Identify which cell holds the provided text, then report its [x, y] central coordinate. 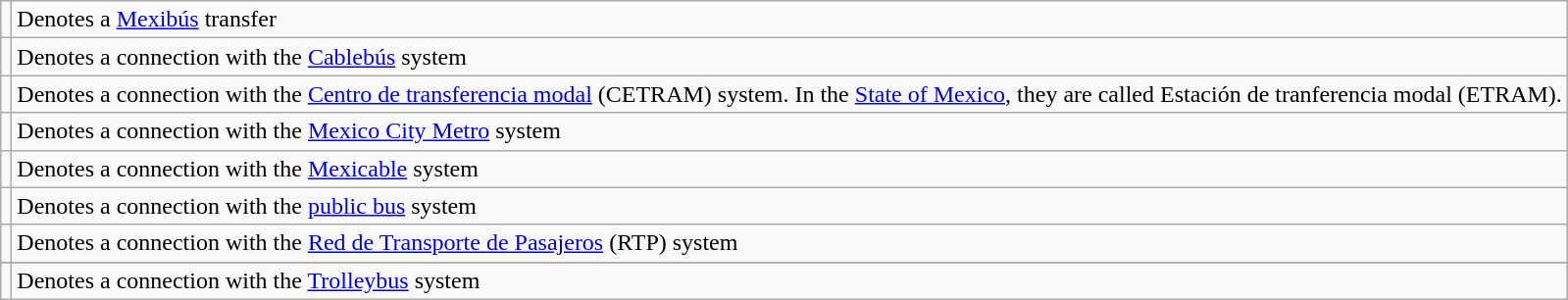
Denotes a connection with the Mexico City Metro system [790, 131]
Denotes a connection with the Trolleybus system [790, 280]
Denotes a connection with the Cablebús system [790, 57]
Denotes a Mexibús transfer [790, 20]
Denotes a connection with the public bus system [790, 206]
Denotes a connection with the Mexicable system [790, 169]
Denotes a connection with the Red de Transporte de Pasajeros (RTP) system [790, 243]
